Detect which cell encompasses the target text, then output its [X, Y] center coordinate. 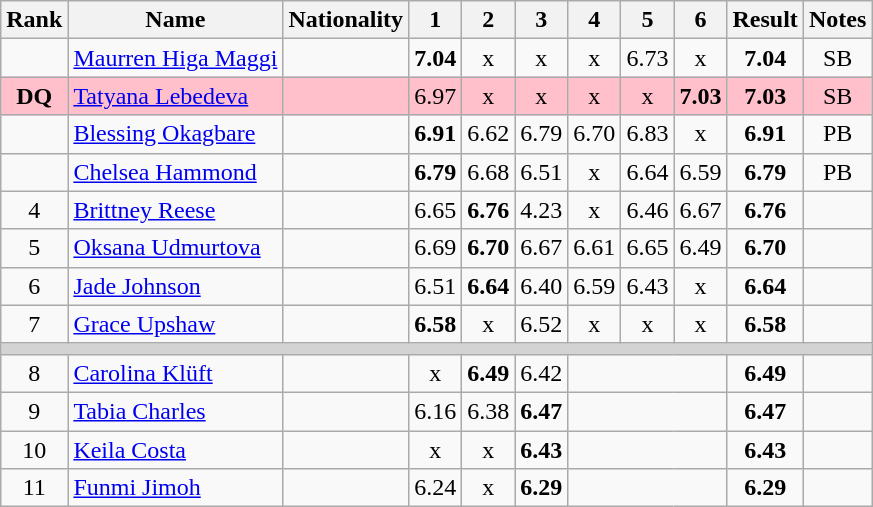
11 [34, 488]
6.24 [436, 488]
Nationality [346, 20]
Maurren Higa Maggi [176, 58]
6.16 [436, 411]
Carolina Klüft [176, 373]
6.68 [488, 172]
6.61 [594, 248]
Rank [34, 20]
Oksana Udmurtova [176, 248]
6.73 [648, 58]
6.83 [648, 134]
Blessing Okagbare [176, 134]
Brittney Reese [176, 210]
Tabia Charles [176, 411]
DQ [34, 96]
3 [542, 20]
Name [176, 20]
6.42 [542, 373]
10 [34, 449]
Chelsea Hammond [176, 172]
4.23 [542, 210]
6.52 [542, 324]
Tatyana Lebedeva [176, 96]
Keila Costa [176, 449]
6.62 [488, 134]
1 [436, 20]
9 [34, 411]
6.46 [648, 210]
Funmi Jimoh [176, 488]
7 [34, 324]
6.40 [542, 286]
Jade Johnson [176, 286]
Grace Upshaw [176, 324]
6.69 [436, 248]
6.38 [488, 411]
Result [765, 20]
6.97 [436, 96]
2 [488, 20]
8 [34, 373]
Notes [837, 20]
